Extract the [x, y] coordinate from the center of the cell holding the provided text.  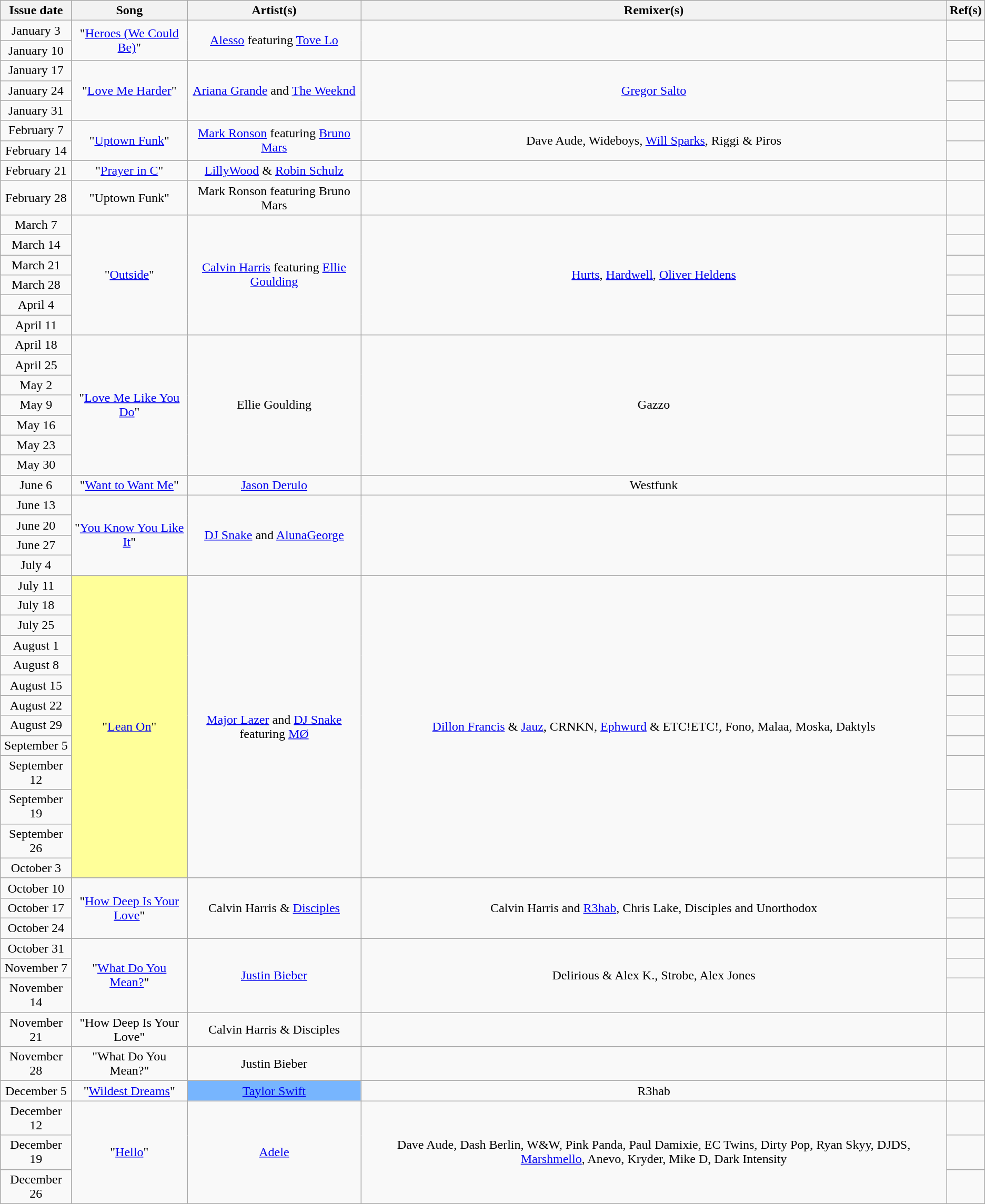
October 24 [36, 928]
June 13 [36, 505]
Ariana Grande and The Weeknd [275, 90]
April 4 [36, 305]
Song [129, 11]
Alesso featuring Tove Lo [275, 41]
October 31 [36, 948]
Calvin Harris featuring Ellie Goulding [275, 275]
October 3 [36, 868]
August 8 [36, 665]
January 24 [36, 90]
October 10 [36, 888]
Major Lazer and DJ Snake featuring MØ [275, 727]
Calvin Harris and R3hab, Chris Lake, Disciples and Unorthodox [654, 908]
"Want to Want Me" [129, 485]
October 17 [36, 908]
"Prayer in C" [129, 170]
Dillon Francis & Jauz, CRNKN, Ephwurd & ETC!ETC!, Fono, Malaa, Moska, Daktyls [654, 727]
July 11 [36, 585]
November 14 [36, 995]
Adele [275, 1152]
Issue date [36, 11]
August 29 [36, 725]
Ref(s) [966, 11]
"Love Me Like You Do" [129, 405]
Delirious & Alex K., Strobe, Alex Jones [654, 975]
September 19 [36, 807]
Westfunk [654, 485]
Gregor Salto [654, 90]
September 5 [36, 745]
September 12 [36, 772]
December 5 [36, 1091]
February 14 [36, 150]
March 21 [36, 265]
June 20 [36, 525]
Remixer(s) [654, 11]
February 21 [36, 170]
May 23 [36, 445]
Taylor Swift [275, 1091]
July 18 [36, 605]
"Outside" [129, 275]
Jason Derulo [275, 485]
November 28 [36, 1064]
"Wildest Dreams" [129, 1091]
May 30 [36, 465]
January 10 [36, 50]
December 26 [36, 1187]
November 21 [36, 1030]
August 1 [36, 645]
DJ Snake and AlunaGeorge [275, 535]
July 25 [36, 625]
Gazzo [654, 405]
January 31 [36, 110]
July 4 [36, 565]
April 25 [36, 365]
Hurts, Hardwell, Oliver Heldens [654, 275]
"You Know You Like It" [129, 535]
March 7 [36, 225]
Artist(s) [275, 11]
"Hello" [129, 1152]
January 17 [36, 70]
August 15 [36, 685]
April 18 [36, 345]
April 11 [36, 325]
December 12 [36, 1118]
Dave Aude, Dash Berlin, W&W, Pink Panda, Paul Damixie, EC Twins, Dirty Pop, Ryan Skyy, DJDS, Marshmello, Anevo, Kryder, Mike D, Dark Intensity [654, 1152]
"Lean On" [129, 727]
Dave Aude, Wideboys, Will Sparks, Riggi & Piros [654, 140]
February 7 [36, 130]
March 14 [36, 245]
March 28 [36, 285]
November 7 [36, 968]
R3hab [654, 1091]
May 16 [36, 425]
August 22 [36, 705]
LillyWood & Robin Schulz [275, 170]
June 6 [36, 485]
May 2 [36, 385]
Ellie Goulding [275, 405]
February 28 [36, 198]
December 19 [36, 1152]
June 27 [36, 545]
"Love Me Harder" [129, 90]
September 26 [36, 841]
January 3 [36, 31]
"Heroes (We Could Be)" [129, 41]
May 9 [36, 405]
